From the cell containing the given text, extract its center point as (x, y) coordinate. 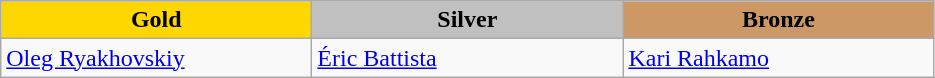
Silver (468, 20)
Gold (156, 20)
Oleg Ryakhovskiy (156, 58)
Kari Rahkamo (778, 58)
Bronze (778, 20)
Éric Battista (468, 58)
